Extract the [X, Y] coordinate from the center of the cell holding the provided text.  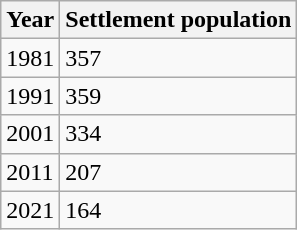
2011 [30, 172]
207 [178, 172]
1981 [30, 58]
Settlement population [178, 20]
2021 [30, 210]
1991 [30, 96]
334 [178, 134]
2001 [30, 134]
357 [178, 58]
Year [30, 20]
359 [178, 96]
164 [178, 210]
